Identify which cell holds the provided text, then report its (X, Y) central coordinate. 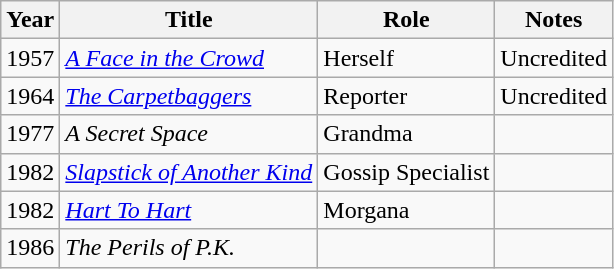
1964 (30, 96)
Title (189, 20)
Slapstick of Another Kind (189, 172)
The Perils of P.K. (189, 248)
Herself (406, 58)
1977 (30, 134)
Gossip Specialist (406, 172)
Role (406, 20)
A Face in the Crowd (189, 58)
1957 (30, 58)
Morgana (406, 210)
A Secret Space (189, 134)
Year (30, 20)
The Carpetbaggers (189, 96)
Reporter (406, 96)
1986 (30, 248)
Hart To Hart (189, 210)
Notes (554, 20)
Grandma (406, 134)
